Determine the (x, y) coordinate at the center of the cell enclosing the given text.  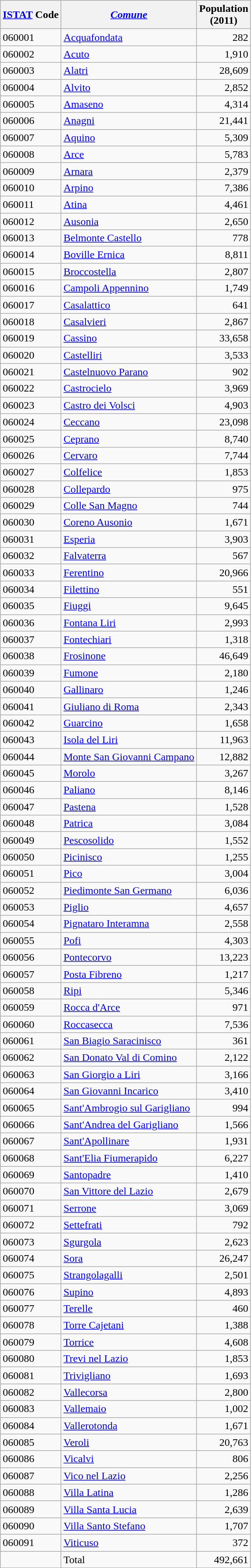
1,255 (224, 857)
060083 (31, 1409)
Cassino (129, 338)
Cervaro (129, 455)
4,303 (224, 940)
8,811 (224, 255)
060021 (31, 372)
Casalvieri (129, 322)
060051 (31, 874)
Fontana Liri (129, 623)
060016 (31, 288)
060072 (31, 1225)
060080 (31, 1359)
060071 (31, 1208)
2,623 (224, 1241)
060036 (31, 623)
060077 (31, 1309)
060078 (31, 1325)
060008 (31, 154)
744 (224, 506)
2,650 (224, 221)
Torrice (129, 1342)
060070 (31, 1191)
1,658 (224, 723)
060081 (31, 1376)
8,740 (224, 439)
060027 (31, 472)
Serrone (129, 1208)
Strangolagalli (129, 1275)
Coreno Ausonio (129, 523)
060025 (31, 439)
Filettino (129, 589)
11,963 (224, 740)
3,903 (224, 539)
4,657 (224, 907)
Alatri (129, 71)
2,807 (224, 272)
Pofi (129, 940)
2,993 (224, 623)
Arnara (129, 171)
060063 (31, 1074)
Pontecorvo (129, 957)
5,309 (224, 138)
Ausonia (129, 221)
9,645 (224, 606)
Picinisco (129, 857)
060009 (31, 171)
060050 (31, 857)
Campoli Appennino (129, 288)
060088 (31, 1492)
4,608 (224, 1342)
Castelnuovo Parano (129, 372)
20,763 (224, 1442)
Monte San Giovanni Campano (129, 756)
1,246 (224, 690)
1,749 (224, 288)
060015 (31, 272)
060048 (31, 824)
4,314 (224, 104)
3,084 (224, 824)
492,661 (224, 1560)
060026 (31, 455)
060042 (31, 723)
Isola del Liri (129, 740)
Ceprano (129, 439)
1,552 (224, 840)
060069 (31, 1175)
Belmonte Castello (129, 238)
060053 (31, 907)
5,346 (224, 991)
3,969 (224, 388)
San Donato Val di Comino (129, 1058)
Alvito (129, 87)
Sgurgola (129, 1241)
Comune (129, 15)
060017 (31, 305)
Atina (129, 204)
060033 (31, 573)
Settefrati (129, 1225)
Sant'Elia Fiumerapido (129, 1158)
8,146 (224, 790)
060012 (31, 221)
994 (224, 1108)
3,267 (224, 773)
Piglio (129, 907)
Aquino (129, 138)
Sant'Ambrogio sul Garigliano (129, 1108)
3,004 (224, 874)
1,693 (224, 1376)
060013 (31, 238)
Collepardo (129, 489)
060062 (31, 1058)
26,247 (224, 1258)
1,388 (224, 1325)
Pastena (129, 807)
060047 (31, 807)
Acquafondata (129, 37)
Piedimonte San Germano (129, 890)
4,903 (224, 405)
3,533 (224, 355)
7,386 (224, 188)
060090 (31, 1526)
Vallecorsa (129, 1392)
Ferentino (129, 573)
1,528 (224, 807)
567 (224, 556)
060002 (31, 54)
2,122 (224, 1058)
7,744 (224, 455)
060004 (31, 87)
060001 (31, 37)
060084 (31, 1426)
060023 (31, 405)
1,217 (224, 974)
Villa Santa Lucia (129, 1509)
2,852 (224, 87)
641 (224, 305)
Esperia (129, 539)
060005 (31, 104)
2,639 (224, 1509)
Vallemaio (129, 1409)
Roccasecca (129, 1024)
Sora (129, 1258)
23,098 (224, 422)
060035 (31, 606)
Supino (129, 1292)
060024 (31, 422)
Trivigliano (129, 1376)
060082 (31, 1392)
San Vittore del Lazio (129, 1191)
060019 (31, 338)
San Giorgio a Liri (129, 1074)
12,882 (224, 756)
372 (224, 1543)
902 (224, 372)
060086 (31, 1459)
975 (224, 489)
060046 (31, 790)
Gallinaro (129, 690)
060059 (31, 1007)
551 (224, 589)
060067 (31, 1141)
Patrica (129, 824)
Acuto (129, 54)
5,783 (224, 154)
060018 (31, 322)
Pico (129, 874)
Sant'Apollinare (129, 1141)
20,966 (224, 573)
060076 (31, 1292)
2,180 (224, 673)
060066 (31, 1125)
Rocca d'Arce (129, 1007)
Ceccano (129, 422)
Torre Cajetani (129, 1325)
060043 (31, 740)
46,649 (224, 656)
Terelle (129, 1309)
060038 (31, 656)
Amaseno (129, 104)
2,800 (224, 1392)
060091 (31, 1543)
6,227 (224, 1158)
Posta Fibreno (129, 974)
1,707 (224, 1526)
Arce (129, 154)
060014 (31, 255)
Villa Santo Stefano (129, 1526)
Casalattico (129, 305)
060073 (31, 1241)
060034 (31, 589)
060040 (31, 690)
Pescosolido (129, 840)
Population (2011) (224, 15)
Vico nel Lazio (129, 1476)
060087 (31, 1476)
361 (224, 1041)
060011 (31, 204)
1,910 (224, 54)
Anagni (129, 121)
060020 (31, 355)
33,658 (224, 338)
3,166 (224, 1074)
060030 (31, 523)
Morolo (129, 773)
Guarcino (129, 723)
060003 (31, 71)
Giuliano di Roma (129, 706)
060079 (31, 1342)
060028 (31, 489)
Paliano (129, 790)
460 (224, 1309)
1,002 (224, 1409)
060085 (31, 1442)
4,893 (224, 1292)
060022 (31, 388)
806 (224, 1459)
Villa Latina (129, 1492)
Total (129, 1560)
3,069 (224, 1208)
060065 (31, 1108)
Broccostella (129, 272)
282 (224, 37)
Arpino (129, 188)
060044 (31, 756)
Boville Ernica (129, 255)
San Biagio Saracinisco (129, 1041)
060031 (31, 539)
060058 (31, 991)
060049 (31, 840)
3,410 (224, 1091)
1,318 (224, 639)
Falvaterra (129, 556)
Pignataro Interamna (129, 924)
060060 (31, 1024)
060056 (31, 957)
060007 (31, 138)
971 (224, 1007)
060041 (31, 706)
060089 (31, 1509)
060032 (31, 556)
Castro dei Volsci (129, 405)
060054 (31, 924)
060064 (31, 1091)
Ripi (129, 991)
4,461 (224, 204)
060052 (31, 890)
060006 (31, 121)
2,256 (224, 1476)
Vicalvi (129, 1459)
2,379 (224, 171)
060061 (31, 1041)
2,558 (224, 924)
Veroli (129, 1442)
13,223 (224, 957)
778 (224, 238)
7,536 (224, 1024)
060037 (31, 639)
792 (224, 1225)
2,679 (224, 1191)
060029 (31, 506)
060068 (31, 1158)
Trevi nel Lazio (129, 1359)
ISTAT Code (31, 15)
060057 (31, 974)
1,286 (224, 1492)
060074 (31, 1258)
6,036 (224, 890)
060075 (31, 1275)
Santopadre (129, 1175)
Fiuggi (129, 606)
Colfelice (129, 472)
2,867 (224, 322)
Castrocielo (129, 388)
28,609 (224, 71)
2,343 (224, 706)
Fumone (129, 673)
060055 (31, 940)
Fontechiari (129, 639)
Vallerotonda (129, 1426)
060045 (31, 773)
060039 (31, 673)
2,501 (224, 1275)
1,410 (224, 1175)
Frosinone (129, 656)
21,441 (224, 121)
1,566 (224, 1125)
Colle San Magno (129, 506)
San Giovanni Incarico (129, 1091)
Castelliri (129, 355)
Sant'Andrea del Garigliano (129, 1125)
1,931 (224, 1141)
060010 (31, 188)
Viticuso (129, 1543)
